Return [X, Y] of the center of cell containing provided text 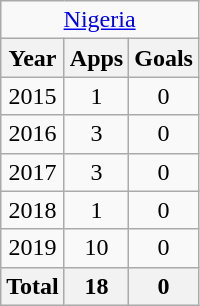
2018 [33, 210]
Nigeria [100, 20]
Year [33, 58]
2016 [33, 134]
2017 [33, 172]
Total [33, 286]
2015 [33, 96]
10 [96, 248]
Apps [96, 58]
2019 [33, 248]
Goals [164, 58]
18 [96, 286]
